Find where the given text appears and provide that cell's center as (X, Y) coordinate. 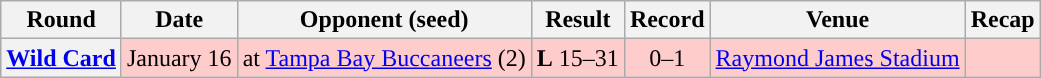
Record (667, 20)
Round (62, 20)
Venue (838, 20)
Result (578, 20)
Recap (1002, 20)
January 16 (179, 58)
Wild Card (62, 58)
Date (179, 20)
Raymond James Stadium (838, 58)
Opponent (seed) (384, 20)
0–1 (667, 58)
at Tampa Bay Buccaneers (2) (384, 58)
L 15–31 (578, 58)
